From the cell containing the given text, extract its center point as [x, y] coordinate. 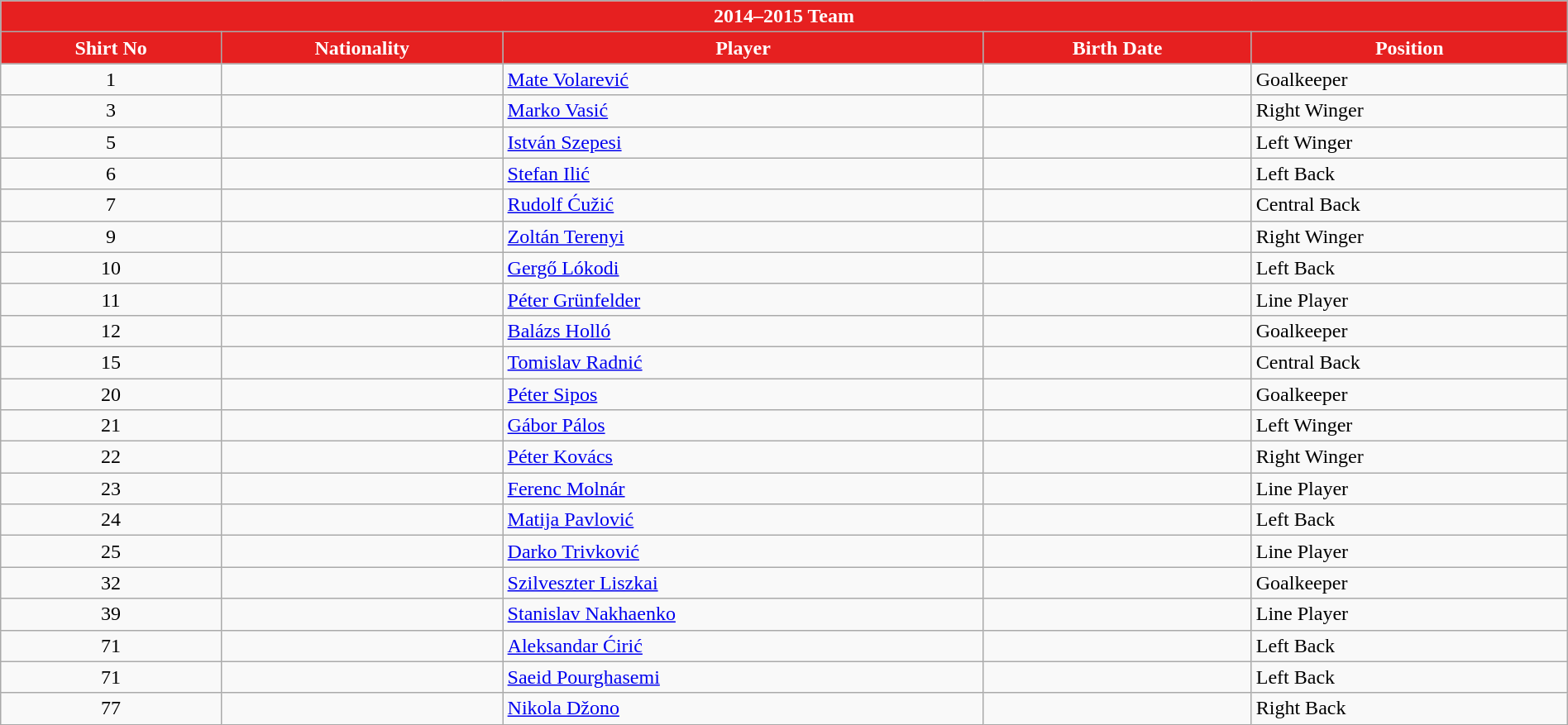
Stanislav Nakhaenko [743, 614]
24 [111, 520]
Balázs Holló [743, 331]
István Szepesi [743, 142]
Position [1409, 48]
Péter Grünfelder [743, 299]
10 [111, 268]
Tomislav Radnić [743, 362]
2014–2015 Team [784, 17]
23 [111, 489]
1 [111, 79]
21 [111, 426]
77 [111, 708]
Zoltán Terenyi [743, 236]
Rudolf Ćužić [743, 205]
6 [111, 174]
Saeid Pourghasemi [743, 677]
7 [111, 205]
Gergő Lókodi [743, 268]
32 [111, 583]
15 [111, 362]
Shirt No [111, 48]
Aleksandar Ćirić [743, 646]
Péter Sipos [743, 394]
Matija Pavlović [743, 520]
Mate Volarević [743, 79]
20 [111, 394]
Player [743, 48]
Ferenc Molnár [743, 489]
Nationality [362, 48]
Marko Vasić [743, 111]
25 [111, 551]
Birth Date [1117, 48]
Right Back [1409, 708]
39 [111, 614]
3 [111, 111]
Nikola Džono [743, 708]
Darko Trivković [743, 551]
11 [111, 299]
Gábor Pálos [743, 426]
12 [111, 331]
Szilveszter Liszkai [743, 583]
22 [111, 457]
Stefan Ilić [743, 174]
5 [111, 142]
9 [111, 236]
Péter Kovács [743, 457]
